Scan for the cell matching the given text and deliver its [x, y] coordinate at center. 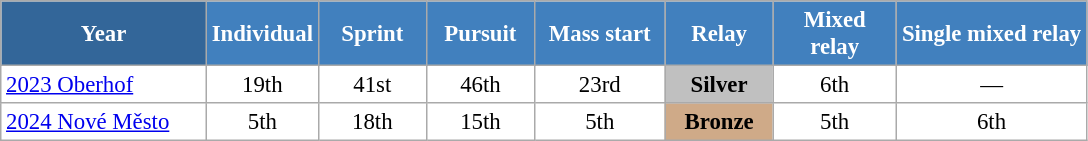
— [992, 85]
Bronze [719, 122]
18th [372, 122]
2024 Nové Město [104, 122]
Silver [719, 85]
Mass start [600, 34]
Relay [719, 34]
19th [262, 85]
41st [372, 85]
Sprint [372, 34]
23rd [600, 85]
Single mixed relay [992, 34]
Individual [262, 34]
Pursuit [480, 34]
Mixed relay [834, 34]
15th [480, 122]
46th [480, 85]
2023 Oberhof [104, 85]
Year [104, 34]
